Output the [x, y] coordinate of the center of the cell containing the given text.  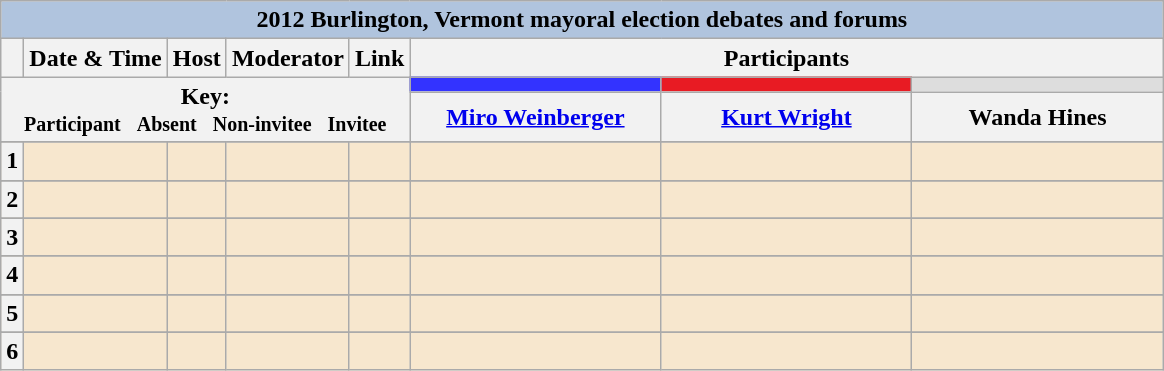
Miro Weinberger [536, 117]
Wanda Hines [1038, 117]
3 [12, 237]
4 [12, 275]
Participants [786, 58]
Key: Participant Absent Non-invitee Invitee [206, 110]
1 [12, 161]
Moderator [288, 58]
Link [379, 58]
2012 Burlington, Vermont mayoral election debates and forums [582, 20]
Kurt Wright [786, 117]
2 [12, 199]
Date & Time [96, 58]
Host [196, 58]
6 [12, 351]
5 [12, 313]
